Search for the cell housing the specified text and yield its (X, Y) center coordinate. 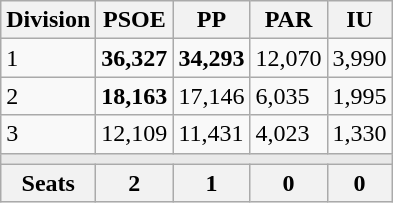
12,070 (288, 58)
34,293 (212, 58)
12,109 (134, 134)
PSOE (134, 20)
PAR (288, 20)
3,990 (360, 58)
11,431 (212, 134)
PP (212, 20)
1,330 (360, 134)
4,023 (288, 134)
6,035 (288, 96)
3 (48, 134)
36,327 (134, 58)
1,995 (360, 96)
Division (48, 20)
18,163 (134, 96)
17,146 (212, 96)
IU (360, 20)
Seats (48, 183)
